For the text-containing cell, return its midpoint in (x, y) coordinate format. 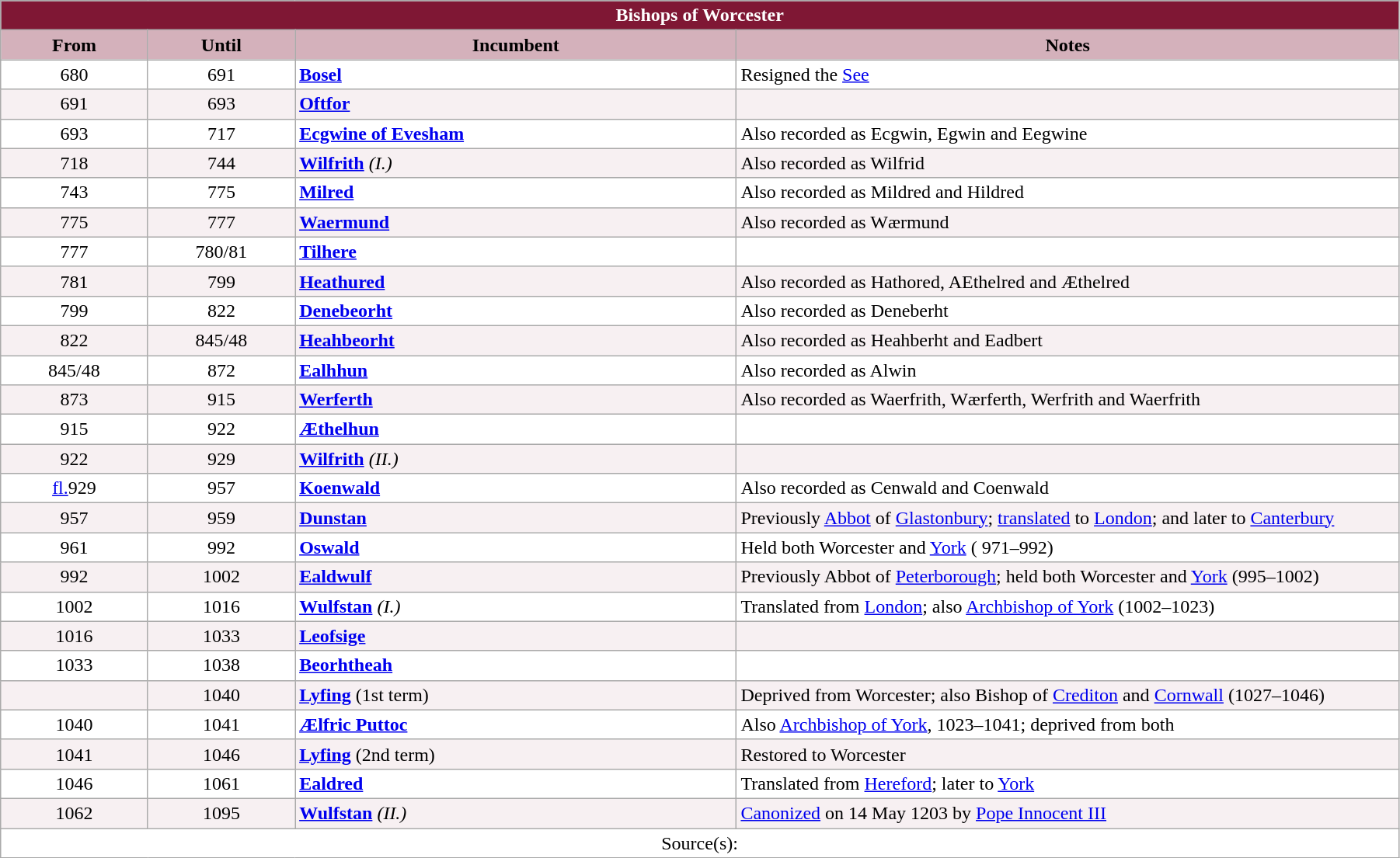
Dunstan (516, 518)
Lyfing (2nd term) (516, 754)
Translated from Hereford; later to York (1067, 783)
Oftfor (516, 104)
Also recorded as Cenwald and Coenwald (1067, 488)
Restored to Worcester (1067, 754)
Milred (516, 193)
Ealhhun (516, 370)
Translated from London; also Archbishop of York (1002–1023) (1067, 606)
717 (221, 134)
1038 (221, 665)
1095 (221, 813)
718 (75, 163)
1062 (75, 813)
Æthelhun (516, 429)
744 (221, 163)
fl.929 (75, 488)
Ælfric Puttoc (516, 724)
Oswald (516, 547)
Source(s): (700, 842)
Heahbeorht (516, 340)
From (75, 45)
1061 (221, 783)
959 (221, 518)
Held both Worcester and York ( 971–992) (1067, 547)
Denebeorht (516, 311)
Ealdred (516, 783)
Also recorded as Wærmund (1067, 222)
Wulfstan (I.) (516, 606)
Tilhere (516, 252)
Also recorded as Hathored, AEthelred and Æthelred (1067, 281)
Wilfrith (I.) (516, 163)
Bosel (516, 75)
Also recorded as Ecgwin, Egwin and Eegwine (1067, 134)
Also Archbishop of York, 1023–1041; deprived from both (1067, 724)
Wilfrith (II.) (516, 459)
Canonized on 14 May 1203 by Pope Innocent III (1067, 813)
743 (75, 193)
Ealdwulf (516, 577)
Heathured (516, 281)
873 (75, 400)
680 (75, 75)
929 (221, 459)
Also recorded as Wilfrid (1067, 163)
Werferth (516, 400)
Ecgwine of Evesham (516, 134)
Previously Abbot of Peterborough; held both Worcester and York (995–1002) (1067, 577)
Also recorded as Deneberht (1067, 311)
Until (221, 45)
Koenwald (516, 488)
Resigned the See (1067, 75)
Bishops of Worcester (700, 16)
Wulfstan (II.) (516, 813)
Also recorded as Mildred and Hildred (1067, 193)
Notes (1067, 45)
Also recorded as Alwin (1067, 370)
Lyfing (1st term) (516, 695)
Beorhtheah (516, 665)
872 (221, 370)
Deprived from Worcester; also Bishop of Crediton and Cornwall (1027–1046) (1067, 695)
Also recorded as Waerfrith, Wærferth, Werfrith and Waerfrith (1067, 400)
Waermund (516, 222)
781 (75, 281)
Also recorded as Heahberht and Eadbert (1067, 340)
Incumbent (516, 45)
Previously Abbot of Glastonbury; translated to London; and later to Canterbury (1067, 518)
780/81 (221, 252)
Leofsige (516, 636)
961 (75, 547)
